From the cell containing the given text, extract its center point as (x, y) coordinate. 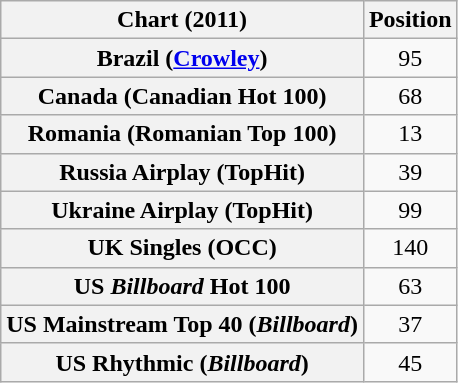
63 (410, 286)
99 (410, 210)
37 (410, 324)
140 (410, 248)
95 (410, 58)
Position (410, 20)
13 (410, 134)
Chart (2011) (182, 20)
Canada (Canadian Hot 100) (182, 96)
US Billboard Hot 100 (182, 286)
UK Singles (OCC) (182, 248)
45 (410, 362)
US Mainstream Top 40 (Billboard) (182, 324)
Russia Airplay (TopHit) (182, 172)
68 (410, 96)
Romania (Romanian Top 100) (182, 134)
Ukraine Airplay (TopHit) (182, 210)
39 (410, 172)
US Rhythmic (Billboard) (182, 362)
Brazil (Crowley) (182, 58)
